Provide the [X, Y] coordinate of the cell's center where the given text is located.  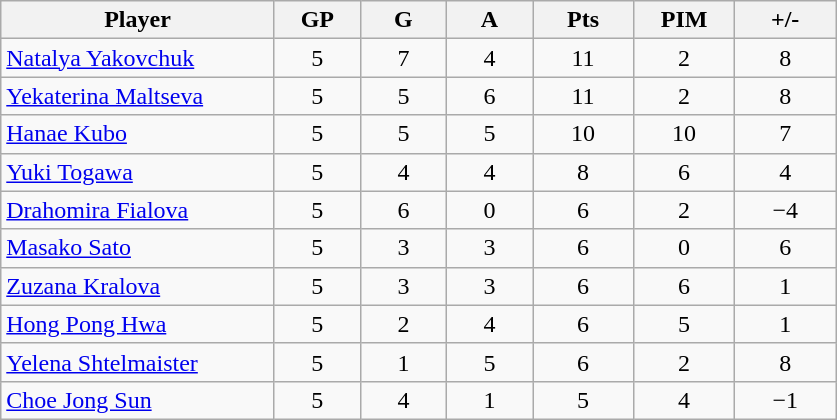
+/- [786, 20]
Choe Jong Sun [138, 400]
GP [317, 20]
PIM [684, 20]
−4 [786, 210]
Yelena Shtelmaister [138, 362]
Player [138, 20]
Natalya Yakovchuk [138, 58]
Masako Sato [138, 248]
Drahomira Fialova [138, 210]
G [403, 20]
Yekaterina Maltseva [138, 96]
Pts [582, 20]
Yuki Togawa [138, 172]
Hanae Kubo [138, 134]
A [489, 20]
Zuzana Kralova [138, 286]
−1 [786, 400]
Hong Pong Hwa [138, 324]
